Identify which cell holds the provided text, then report its (X, Y) central coordinate. 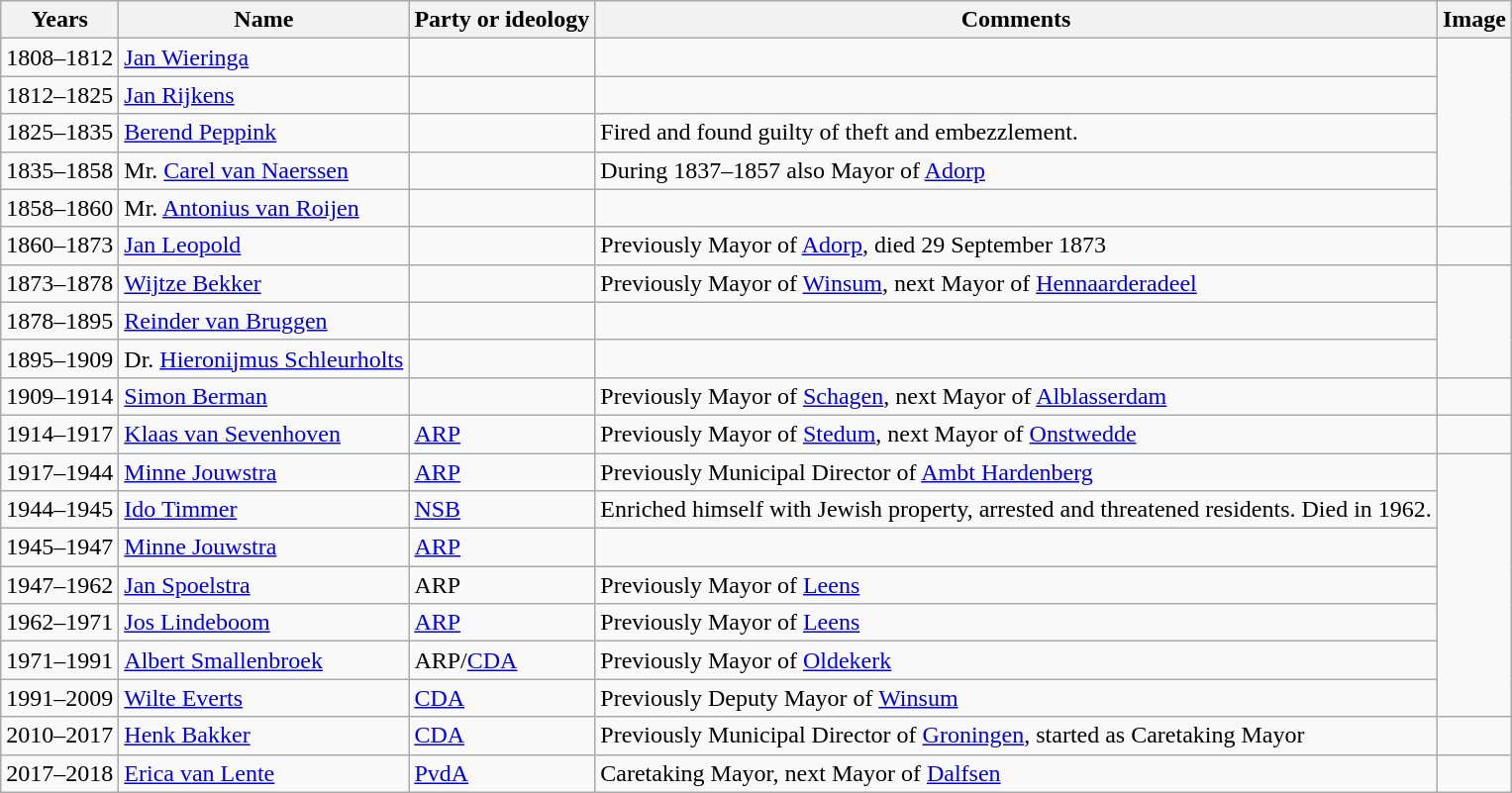
Jan Wieringa (263, 57)
Albert Smallenbroek (263, 660)
Mr. Antonius van Roijen (263, 208)
Previously Municipal Director of Groningen, started as Caretaking Mayor (1016, 736)
Henk Bakker (263, 736)
ARP/CDA (502, 660)
Jos Lindeboom (263, 623)
Image (1473, 20)
Previously Deputy Mayor of Winsum (1016, 698)
Jan Rijkens (263, 95)
1944–1945 (59, 510)
Ido Timmer (263, 510)
1858–1860 (59, 208)
1914–1917 (59, 434)
1873–1878 (59, 283)
Wilte Everts (263, 698)
Years (59, 20)
1917–1944 (59, 472)
Party or ideology (502, 20)
Previously Municipal Director of Ambt Hardenberg (1016, 472)
2017–2018 (59, 773)
Jan Spoelstra (263, 585)
NSB (502, 510)
1991–2009 (59, 698)
1812–1825 (59, 95)
Previously Mayor of Adorp, died 29 September 1873 (1016, 246)
Erica van Lente (263, 773)
Mr. Carel van Naerssen (263, 170)
1947–1962 (59, 585)
Jan Leopold (263, 246)
Wijtze Bekker (263, 283)
1835–1858 (59, 170)
2010–2017 (59, 736)
Name (263, 20)
Previously Mayor of Schagen, next Mayor of Alblasserdam (1016, 396)
1909–1914 (59, 396)
1825–1835 (59, 133)
During 1837–1857 also Mayor of Adorp (1016, 170)
Reinder van Bruggen (263, 321)
Enriched himself with Jewish property, arrested and threatened residents. Died in 1962. (1016, 510)
Klaas van Sevenhoven (263, 434)
Fired and found guilty of theft and embezzlement. (1016, 133)
PvdA (502, 773)
1878–1895 (59, 321)
1945–1947 (59, 547)
Dr. Hieronijmus Schleurholts (263, 358)
Simon Berman (263, 396)
1808–1812 (59, 57)
Berend Peppink (263, 133)
1860–1873 (59, 246)
Previously Mayor of Stedum, next Mayor of Onstwedde (1016, 434)
Previously Mayor of Winsum, next Mayor of Hennaarderadeel (1016, 283)
Comments (1016, 20)
Caretaking Mayor, next Mayor of Dalfsen (1016, 773)
Previously Mayor of Oldekerk (1016, 660)
1895–1909 (59, 358)
1962–1971 (59, 623)
1971–1991 (59, 660)
